From the cell containing the given text, extract its center point as [x, y] coordinate. 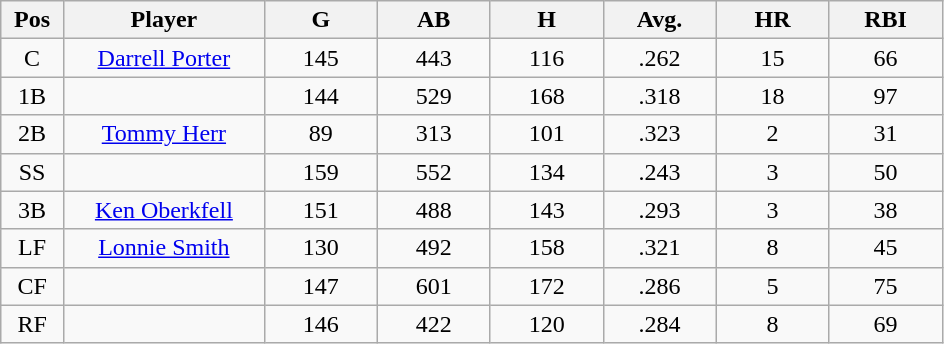
144 [320, 96]
Avg. [660, 20]
38 [886, 210]
.262 [660, 58]
159 [320, 172]
LF [32, 248]
158 [546, 248]
HR [772, 20]
RF [32, 324]
130 [320, 248]
.321 [660, 248]
151 [320, 210]
.286 [660, 286]
552 [434, 172]
Tommy Herr [164, 134]
.284 [660, 324]
601 [434, 286]
75 [886, 286]
Pos [32, 20]
145 [320, 58]
492 [434, 248]
5 [772, 286]
C [32, 58]
18 [772, 96]
529 [434, 96]
168 [546, 96]
H [546, 20]
120 [546, 324]
Darrell Porter [164, 58]
G [320, 20]
172 [546, 286]
134 [546, 172]
97 [886, 96]
15 [772, 58]
Lonnie Smith [164, 248]
AB [434, 20]
50 [886, 172]
31 [886, 134]
69 [886, 324]
147 [320, 286]
SS [32, 172]
.318 [660, 96]
116 [546, 58]
.293 [660, 210]
313 [434, 134]
66 [886, 58]
Player [164, 20]
488 [434, 210]
101 [546, 134]
45 [886, 248]
143 [546, 210]
CF [32, 286]
89 [320, 134]
3B [32, 210]
Ken Oberkfell [164, 210]
.323 [660, 134]
1B [32, 96]
146 [320, 324]
2 [772, 134]
RBI [886, 20]
422 [434, 324]
.243 [660, 172]
443 [434, 58]
2B [32, 134]
